Extract the [X, Y] coordinate from the center of the cell holding the provided text.  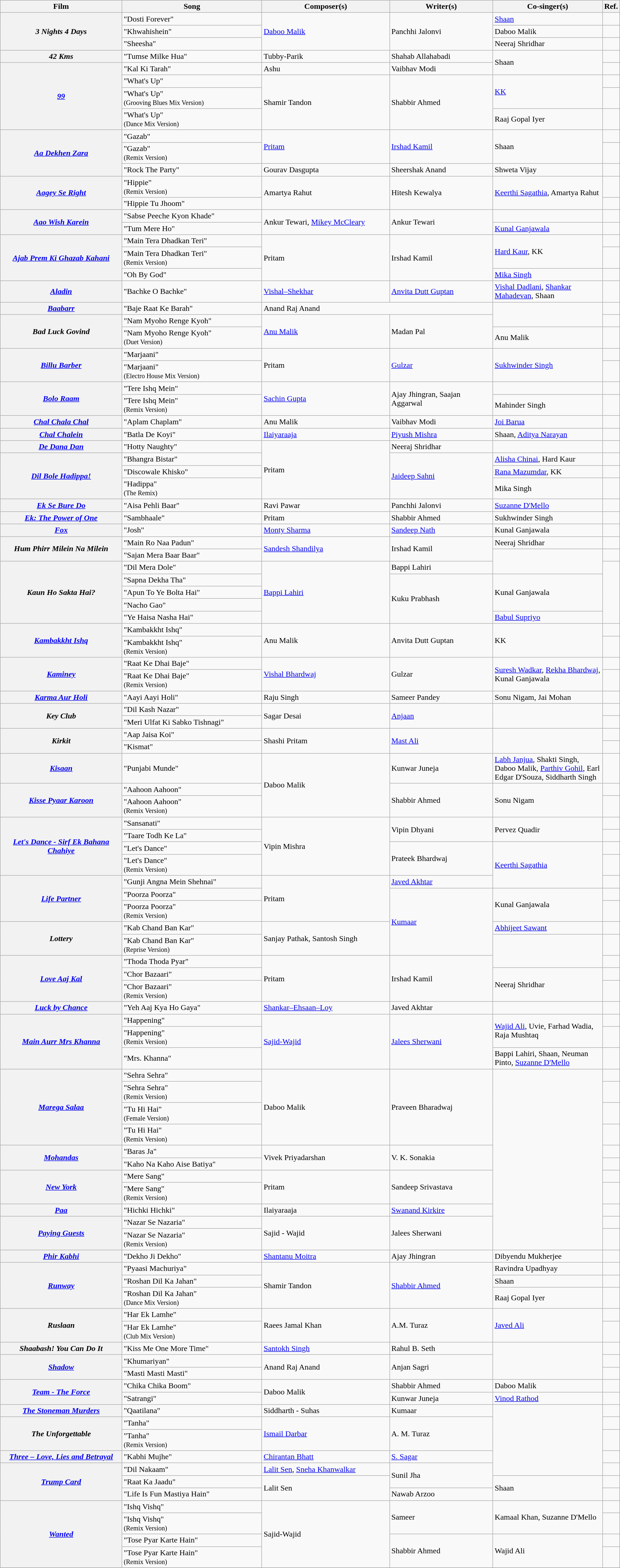
Lalit Sen [326, 1488]
"Tumse Milke Hua" [192, 56]
42 Kms [61, 56]
Luck by Chance [61, 1008]
"Sapna Dekha Tha" [192, 580]
Anjan Sagri [441, 1367]
Kisse Pyaar Karoon [61, 800]
Shankar–Ehsaan–Loy [326, 1008]
Tubby-Parik [326, 56]
"Dil Mera Dole" [192, 567]
Billu Barber [61, 365]
"Dekho Ji Dekho" [192, 1256]
A. M. Turaz [441, 1434]
Suresh Wadkar, Rekha Bhardwaj, Kunal Ganjawala [547, 674]
Shadow [61, 1367]
Chirantan Bhatt [326, 1457]
Alisha Chinai, Hard Kaur [547, 459]
Sandeep Srivastava [441, 1187]
Pervez Quadir [547, 829]
Dil Bole Hadippa! [61, 476]
"Kambakkht Ishq"(Remix Version) [192, 647]
Film [61, 7]
Javed Ali [547, 1325]
Shantanu Moitra [326, 1256]
"Gazab" [192, 136]
"Mere Sang"(Remix Version) [192, 1193]
"Raat Ka Jaadu" [192, 1482]
Sandesh Shandilya [326, 549]
Sunil Jha [441, 1475]
"Hichki Hichki" [192, 1210]
"Baje Raat Ke Barah" [192, 308]
"Josh" [192, 530]
Hard Kaur, KK [547, 252]
Composer(s) [326, 7]
"Ye Haisa Nasha Hai" [192, 617]
"Har Ek Lamhe" [192, 1315]
"Kab Chand Ban Kar" [192, 928]
Kisaan [61, 768]
Shahab Allahabadi [441, 56]
"Mrs. Khanna" [192, 1058]
New York [61, 1187]
Kaminey [61, 674]
Love Aaj Kal [61, 979]
Praveen Bharadwaj [441, 1107]
"Kaho Na Kaho Aise Batiya" [192, 1164]
Team - The Force [61, 1392]
Bolo Raam [61, 399]
Ankur Tewari [441, 222]
"Hippie Tu Jhoom" [192, 204]
Let's Dance - Sirf Ek Bahana Chahiye [61, 846]
"What's Up"(Dance Mix Version) [192, 119]
Dibyendu Mukherjee [547, 1256]
Keerthi Sagathia, Amartya Rahut [547, 193]
"Main Tera Dhadkan Teri" [192, 241]
Ankur Tewari, Mikey McCleary [326, 222]
Sonu Nigam, Jai Mohan [547, 697]
Joi Barua [547, 422]
Phir Kabhi [61, 1256]
3 Nights 4 Days [61, 31]
Rana Mazumdar, KK [547, 472]
Ek Se Bure Do [61, 505]
Santokh Singh [326, 1348]
Ajab Prem Ki Ghazab Kahani [61, 258]
"Tose Pyar Karte Hain"(Remix Version) [192, 1557]
Shashi Pritam [326, 741]
"Sehra Sehra" [192, 1075]
Song [192, 7]
"Let's Dance" [192, 848]
Vivek Priyadarshan [326, 1157]
"Life Is Fun Mastiya Hain" [192, 1494]
Shaan, Aditya Narayan [547, 434]
"Tum Mere Ho" [192, 228]
Wajid Ali, Uvie, Farhad Wadia, Raja Mushtaq [547, 1031]
Babul Supriyo [547, 617]
"Nazar Se Nazaria"(Remix Version) [192, 1239]
Madan Pal [441, 331]
Shaabash! You Can Do It [61, 1348]
"Tu Hi Hai"(Female Version) [192, 1113]
Main Aurr Mrs Khanna [61, 1041]
"Bachke O Bachke" [192, 292]
Vipin Mishra [326, 846]
Vishal Dadlani, Shankar Mahadevan, Shaan [547, 292]
"Kismat" [192, 747]
"Main Tera Dhadkan Teri"(Remix Version) [192, 258]
Life Partner [61, 898]
The Unforgettable [61, 1434]
"Kab Chand Ban Kar"(Reprise Version) [192, 945]
Nawab Arzoo [441, 1494]
The Stoneman Murders [61, 1411]
"Hotty Naughty" [192, 447]
Swanand Kirkire [441, 1210]
Vishal Bhardwaj [326, 674]
Ravi Pawar [326, 505]
"Tere Ishq Mein"(Remix Version) [192, 405]
Kambakkht Ishq [61, 640]
"Tanha" [192, 1423]
Vipin Dhyani [441, 829]
"Sabse Peeche Kyon Khade" [192, 216]
Keerthi Sagathia [547, 865]
Hum Phirr Milein Na Milein [61, 549]
V. K. Sonakia [441, 1157]
"Aayi Aayi Holi" [192, 697]
Raju Singh [326, 697]
"Ishq Vishq" [192, 1507]
"Nazar Se Nazaria" [192, 1222]
"Hadippa"(The Remix) [192, 488]
"Aplam Chaplam" [192, 422]
Three – Love, Lies and Betrayal [61, 1457]
"Tose Pyar Karte Hain" [192, 1540]
99 [61, 96]
"Sheesha" [192, 44]
"Aisa Pehli Baar" [192, 505]
Chal Chalein [61, 434]
Wajid Ali [547, 1551]
"Yeh Aaj Kya Ho Gaya" [192, 1008]
Paa [61, 1210]
"Nacho Gao" [192, 605]
"Dosti Forever" [192, 19]
Sameer Pandey [441, 697]
"What's Up" [192, 81]
"Chor Bazaari" [192, 974]
"Batla De Koyi" [192, 434]
"Apun To Ye Bolta Hai" [192, 592]
"Kambakkht Ishq" [192, 630]
"Ishq Vishq"(Remix Version) [192, 1523]
Siddharth - Suhas [326, 1411]
"Mere Sang" [192, 1176]
Anjaan [441, 716]
"Baras Ja" [192, 1151]
Vishal–Shekhar [326, 292]
Lalit Sen, Sneha Khanwalkar [326, 1469]
"Nam Myoho Renge Kyoh"(Duet Version) [192, 337]
Sachin Gupta [326, 399]
Kirkit [61, 741]
Mast Ali [441, 741]
Sonu Nigam [547, 800]
"Punjabi Munde" [192, 768]
"Poorza Poorza"(Remix Version) [192, 911]
"Kabhi Mujhe" [192, 1457]
"Tanha"(Remix Version) [192, 1440]
"Roshan Dil Ka Jahan"(Dance Mix Version) [192, 1298]
Piyush Mishra [441, 434]
"Satrangi" [192, 1398]
"Dil Nakaam" [192, 1469]
S. Sagar [441, 1457]
"Khwahishein" [192, 31]
Ajay Jhingran, Saajan Aggarwal [441, 399]
"Har Ek Lamhe"(Club Mix Version) [192, 1332]
Ashu [326, 69]
Amartya Rahut [326, 193]
Trump Card [61, 1482]
Prateek Bhardwaj [441, 858]
Monty Sharma [326, 530]
Sandeep Nath [441, 530]
"Main Ro Naa Padun" [192, 543]
Jaideep Sahni [441, 476]
"Bhangra Bistar" [192, 459]
"Chor Bazaari"(Remix Version) [192, 991]
"Aahoon Aahoon"(Remix Version) [192, 806]
"Dil Kash Nazar" [192, 710]
Chal Chala Chal [61, 422]
"Hippie"(Remix Version) [192, 186]
Gourav Dasgupta [326, 170]
"Tu Hi Hai"(Remix Version) [192, 1134]
Wanted [61, 1534]
"Happening"(Remix Version) [192, 1037]
Aao Wish Karein [61, 222]
Co-singer(s) [547, 7]
Ismail Darbar [326, 1434]
"Let's Dance"(Remix Version) [192, 865]
"Poorza Poorza" [192, 894]
Kaun Ho Sakta Hai? [61, 592]
Labh Janjua, Shakti Singh, Daboo Malik, Parthiv Gohil, Earl Edgar D'Souza, Siddharth Singh [547, 768]
Aa Dekhen Zara [61, 153]
Bappi Lahiri, Shaan, Neuman Pinto, Suzanne D'Mello [547, 1058]
"Oh By God" [192, 275]
"Khumariyan" [192, 1361]
Ravindra Upadhyay [547, 1269]
Kamaal Khan, Suzanne D'Mello [547, 1517]
Aagey Se Right [61, 193]
Hitesh Kewalya [441, 193]
Ajay Jhingran [441, 1256]
"Aahoon Aahoon" [192, 789]
Raees Jamal Khan [326, 1325]
Shweta Vijay [547, 170]
Ek: The Power of One [61, 518]
"Chika Chika Boom" [192, 1386]
"Marjaani" [192, 354]
Rahul B. Seth [441, 1348]
Runway [61, 1285]
"Raat Ke Dhai Baje"(Remix Version) [192, 681]
"Tere Ishq Mein" [192, 388]
Marega Salaa [61, 1107]
Lottery [61, 939]
"Raat Ke Dhai Baje" [192, 664]
"Gunji Angna Mein Shehnai" [192, 882]
Suzanne D'Mello [547, 505]
A.M. Turaz [441, 1325]
Vinod Rathod [547, 1398]
"Qaatilana" [192, 1411]
"Masti Masti Masti" [192, 1373]
"Discowale Khisko" [192, 472]
"Roshan Dil Ka Jahan" [192, 1281]
"Thoda Thoda Pyar" [192, 962]
"What's Up"(Grooving Blues Mix Version) [192, 98]
"Gazab"(Remix Version) [192, 153]
Paying Guests [61, 1233]
Ref. [611, 7]
"Kal Ki Tarah" [192, 69]
Key Club [61, 716]
"Nam Myoho Renge Kyoh" [192, 321]
"Kiss Me One More Time" [192, 1348]
"Pyaasi Machuriya" [192, 1269]
Baabarr [61, 308]
Mohandas [61, 1157]
"Rock The Party" [192, 170]
Kuku Prabhash [441, 599]
Sajid - Wajid [326, 1233]
Bad Luck Govind [61, 331]
"Marjaani"(Electro House Mix Version) [192, 371]
Fox [61, 530]
Sameer [441, 1517]
"Taare Todh Ke La" [192, 835]
"Sansanati" [192, 823]
Sagar Desai [326, 716]
Writer(s) [441, 7]
Ruslaan [61, 1325]
Sheershak Anand [441, 170]
Sanjay Pathak, Santosh Singh [326, 939]
De Dana Dan [61, 447]
Abhijeet Sawant [547, 928]
"Sambhaale" [192, 518]
"Meri Ulfat Ki Sabko Tishnagi" [192, 722]
Mahinder Singh [547, 405]
"Happening" [192, 1020]
"Sajan Mera Baar Baar" [192, 555]
Aladin [61, 292]
Karma Aur Holi [61, 697]
"Aap Jaisa Koi" [192, 734]
"Sehra Sehra"(Remix Version) [192, 1092]
